Extract the (X, Y) coordinate from the center of the cell holding the provided text.  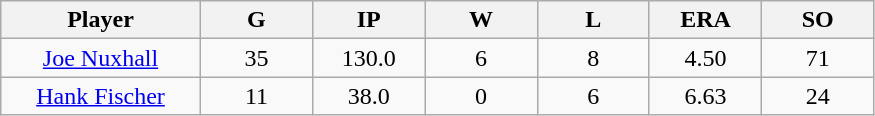
ERA (705, 20)
35 (256, 58)
L (593, 20)
G (256, 20)
6.63 (705, 96)
W (481, 20)
IP (369, 20)
Joe Nuxhall (101, 58)
11 (256, 96)
0 (481, 96)
4.50 (705, 58)
24 (818, 96)
SO (818, 20)
Player (101, 20)
71 (818, 58)
8 (593, 58)
130.0 (369, 58)
38.0 (369, 96)
Hank Fischer (101, 96)
